Extract the (x, y) coordinate from the center of the cell holding the provided text.  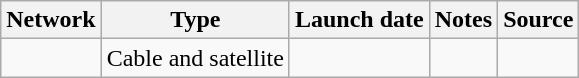
Network (51, 20)
Cable and satellite (195, 58)
Notes (463, 20)
Type (195, 20)
Source (538, 20)
Launch date (359, 20)
